Return the (X, Y) coordinate for the center point of the cell that contains the specified text.  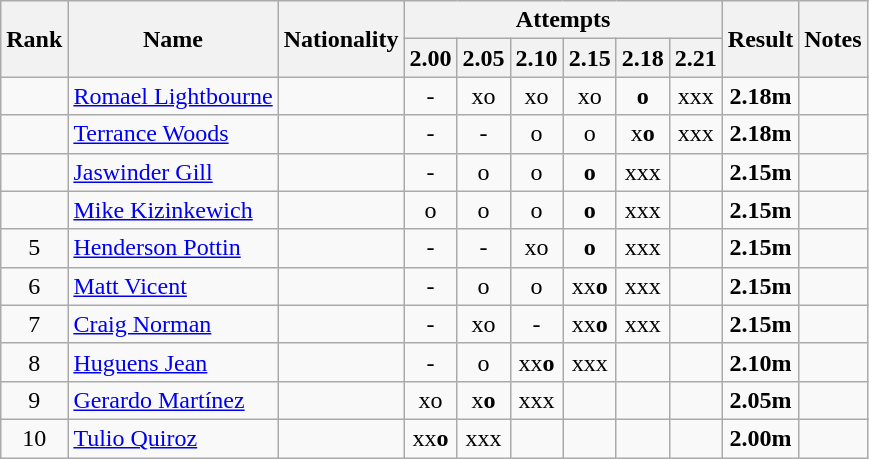
Attempts (563, 20)
Rank (34, 39)
Mike Kizinkewich (173, 210)
Name (173, 39)
Gerardo Martínez (173, 400)
Craig Norman (173, 324)
2.21 (696, 58)
2.10 (536, 58)
9 (34, 400)
5 (34, 248)
2.00m (760, 438)
2.15 (590, 58)
2.10m (760, 362)
2.05m (760, 400)
2.05 (484, 58)
Notes (833, 39)
Matt Vicent (173, 286)
10 (34, 438)
Huguens Jean (173, 362)
2.00 (430, 58)
Romael Lightbourne (173, 96)
6 (34, 286)
2.18 (642, 58)
Henderson Pottin (173, 248)
8 (34, 362)
Jaswinder Gill (173, 172)
Tulio Quiroz (173, 438)
Result (760, 39)
Terrance Woods (173, 134)
7 (34, 324)
Nationality (341, 39)
